Identify which cell holds the provided text, then report its (X, Y) central coordinate. 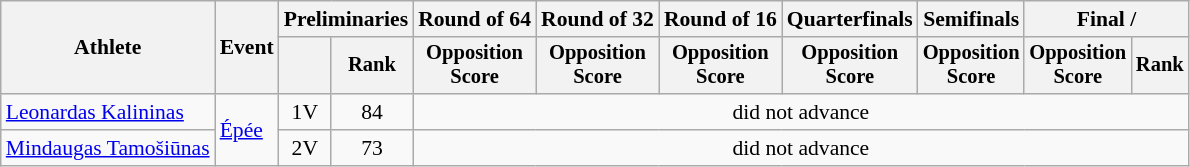
Round of 32 (598, 19)
Semifinals (972, 19)
1V (305, 112)
Event (247, 48)
84 (372, 112)
Final / (1106, 19)
Preliminaries (346, 19)
Round of 64 (474, 19)
Quarterfinals (850, 19)
Mindaugas Tamošiūnas (108, 148)
2V (305, 148)
Épée (247, 130)
73 (372, 148)
Round of 16 (720, 19)
Athlete (108, 48)
Leonardas Kalininas (108, 112)
